Determine the [x, y] coordinate at the center of the cell enclosing the given text.  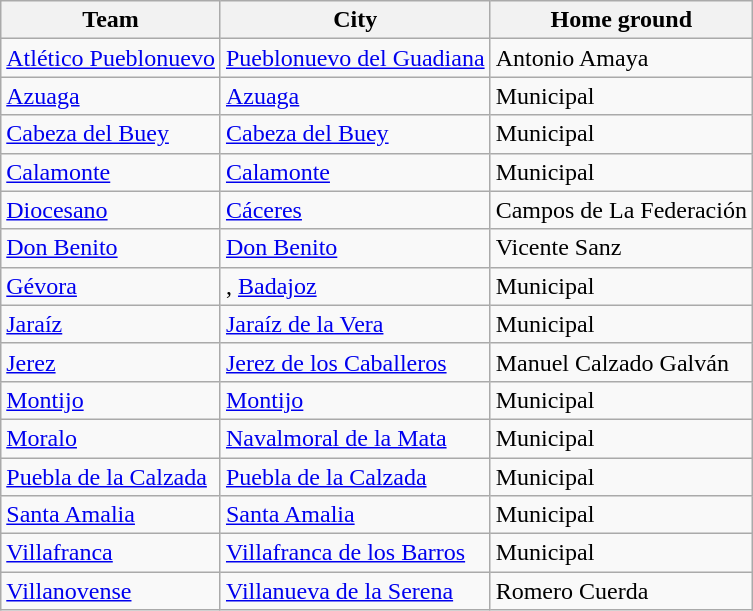
Antonio Amaya [621, 58]
Campos de La Federación [621, 210]
Moralo [111, 438]
Villanueva de la Serena [355, 591]
Pueblonuevo del Guadiana [355, 58]
Jaraíz [111, 324]
Vicente Sanz [621, 248]
Cáceres [355, 210]
Home ground [621, 20]
Villafranca de los Barros [355, 553]
Jaraíz de la Vera [355, 324]
Diocesano [111, 210]
Villafranca [111, 553]
Atlético Pueblonuevo [111, 58]
Villanovense [111, 591]
Jerez [111, 362]
, Badajoz [355, 286]
Jerez de los Caballeros [355, 362]
Manuel Calzado Galván [621, 362]
Team [111, 20]
Gévora [111, 286]
Romero Cuerda [621, 591]
Navalmoral de la Mata [355, 438]
City [355, 20]
